Extract the [x, y] coordinate from the center of the cell holding the provided text.  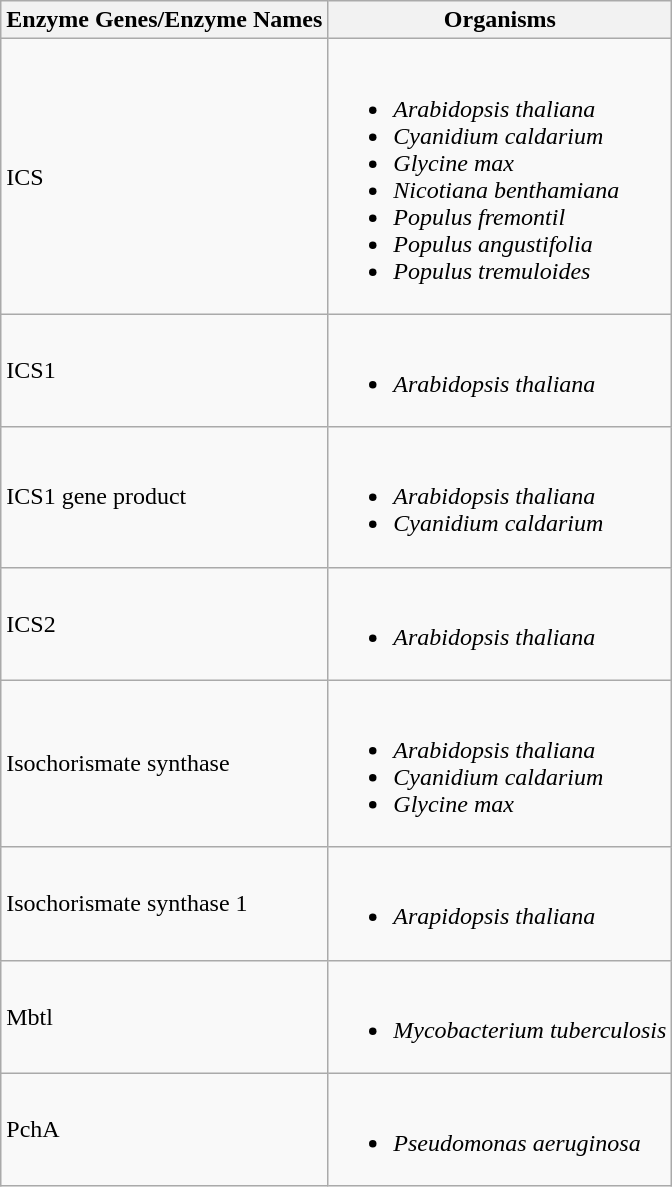
Organisms [500, 20]
Mbtl [164, 1016]
Arabidopsis thalianaCyanidium caldariumGlycine max [500, 764]
Arapidopsis thaliana [500, 904]
Arabidopsis thalianaCyanidium caldariumGlycine maxNicotiana benthamianaPopulus fremontilPopulus angustifoliaPopulus tremuloides [500, 176]
ICS2 [164, 624]
Pseudomonas aeruginosa [500, 1130]
Enzyme Genes/Enzyme Names [164, 20]
Arabidopsis thalianaCyanidium caldarium [500, 497]
Isochorismate synthase 1 [164, 904]
Mycobacterium tuberculosis [500, 1016]
ICS1 [164, 370]
Isochorismate synthase [164, 764]
PchA [164, 1130]
ICS1 gene product [164, 497]
ICS [164, 176]
